Extract the [X, Y] coordinate from the center of the cell holding the provided text.  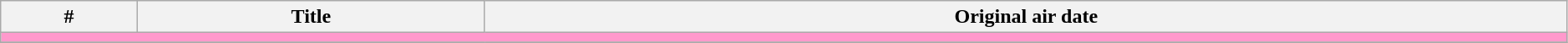
# [69, 17]
Title [311, 17]
Original air date [1026, 17]
